Find where the given text appears and provide that cell's center as (x, y) coordinate. 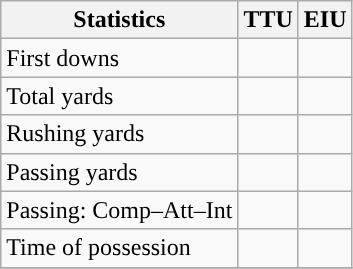
Passing: Comp–Att–Int (120, 210)
Passing yards (120, 172)
Statistics (120, 20)
Total yards (120, 96)
Time of possession (120, 248)
Rushing yards (120, 134)
EIU (325, 20)
TTU (268, 20)
First downs (120, 58)
